For the text-containing cell, return its midpoint in (x, y) coordinate format. 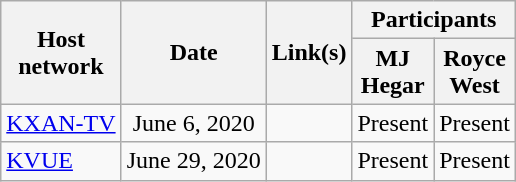
KVUE (61, 161)
June 6, 2020 (194, 123)
Participants (434, 20)
Date (194, 52)
MJHegar (393, 72)
Link(s) (309, 52)
Hostnetwork (61, 52)
June 29, 2020 (194, 161)
KXAN-TV (61, 123)
RoyceWest (475, 72)
